For the text-containing cell, return its midpoint in (X, Y) coordinate format. 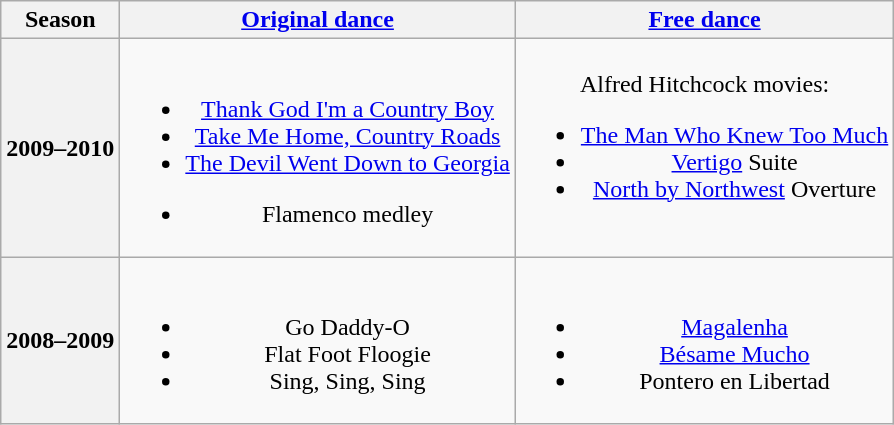
Original dance (318, 20)
Free dance (704, 20)
Go Daddy-O Flat Foot Floogie Sing, Sing, Sing (318, 340)
Thank God I'm a Country Boy Take Me Home, Country Roads The Devil Went Down to Georgia Flamenco medley (318, 148)
2008–2009 (60, 340)
Magalenha Bésame Mucho Pontero en Libertad (704, 340)
Alfred Hitchcock movies:The Man Who Knew Too Much Vertigo Suite North by Northwest Overture (704, 148)
2009–2010 (60, 148)
Season (60, 20)
